Search for the cell housing the specified text and yield its [x, y] center coordinate. 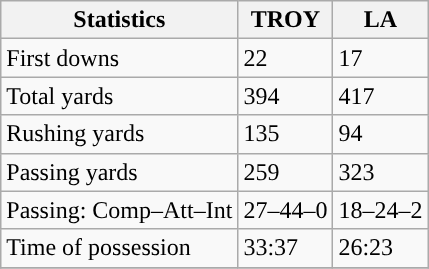
27–44–0 [286, 210]
33:37 [286, 248]
Rushing yards [120, 134]
Passing: Comp–Att–Int [120, 210]
17 [380, 58]
18–24–2 [380, 210]
Passing yards [120, 172]
135 [286, 134]
259 [286, 172]
Time of possession [120, 248]
94 [380, 134]
22 [286, 58]
Statistics [120, 20]
TROY [286, 20]
Total yards [120, 96]
394 [286, 96]
417 [380, 96]
26:23 [380, 248]
323 [380, 172]
LA [380, 20]
First downs [120, 58]
